Detect which cell encompasses the target text, then output its (X, Y) center coordinate. 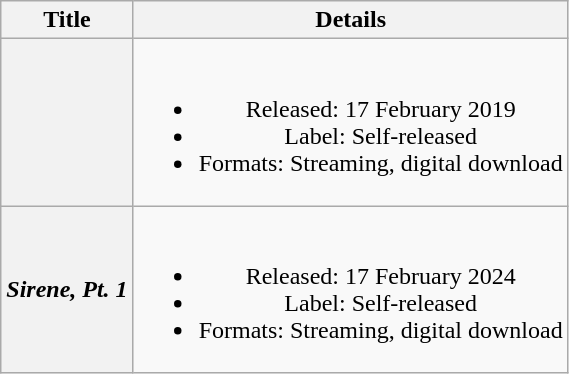
Released: 17 February 2019Label: Self-releasedFormats: Streaming, digital download (350, 122)
Sirene, Pt. 1 (67, 290)
Details (350, 20)
Released: 17 February 2024Label: Self-releasedFormats: Streaming, digital download (350, 290)
Title (67, 20)
